Scan for the cell matching the given text and deliver its [X, Y] coordinate at center. 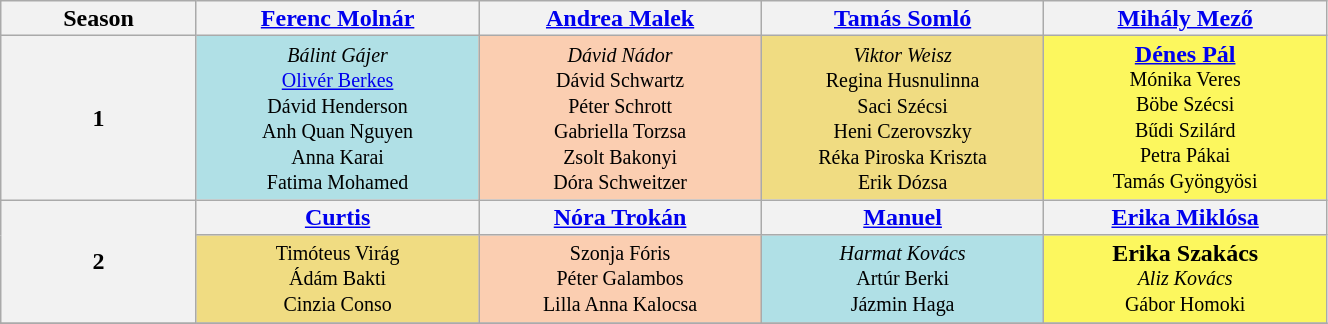
Tamás Somló [902, 18]
Viktor WeiszRegina HusnulinnaSaci SzécsiHeni CzerovszkyRéka Piroska KrisztaErik Dózsa [902, 118]
Andrea Malek [620, 18]
Erika Miklósa [1186, 218]
Mihály Mező [1186, 18]
Bálint GájerOlivér BerkesDávid HendersonAnh Quan NguyenAnna KaraiFatima Mohamed [338, 118]
Season [99, 18]
Szonja FórisPéter GalambosLilla Anna Kalocsa [620, 279]
Timóteus VirágÁdám BaktiCinzia Conso [338, 279]
Ferenc Molnár [338, 18]
Erika SzakácsAliz KovácsGábor Homoki [1186, 279]
Manuel [902, 218]
Dávid NádorDávid SchwartzPéter SchrottGabriella TorzsaZsolt BakonyiDóra Schweitzer [620, 118]
Nóra Trokán [620, 218]
2 [99, 262]
Curtis [338, 218]
1 [99, 118]
Harmat KovácsArtúr BerkiJázmin Haga [902, 279]
Dénes PálMónika VeresBöbe SzécsiBűdi SzilárdPetra PákaiTamás Gyöngyösi [1186, 118]
